Detect which cell encompasses the target text, then output its [x, y] center coordinate. 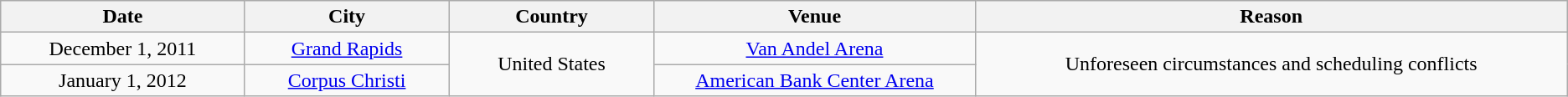
American Bank Center Arena [814, 80]
Corpus Christi [347, 80]
Unforeseen circumstances and scheduling conflicts [1271, 64]
January 1, 2012 [122, 80]
Reason [1271, 17]
Venue [814, 17]
Country [551, 17]
United States [551, 64]
Grand Rapids [347, 48]
City [347, 17]
Van Andel Arena [814, 48]
Date [122, 17]
December 1, 2011 [122, 48]
